From the cell containing the given text, extract its center point as [X, Y] coordinate. 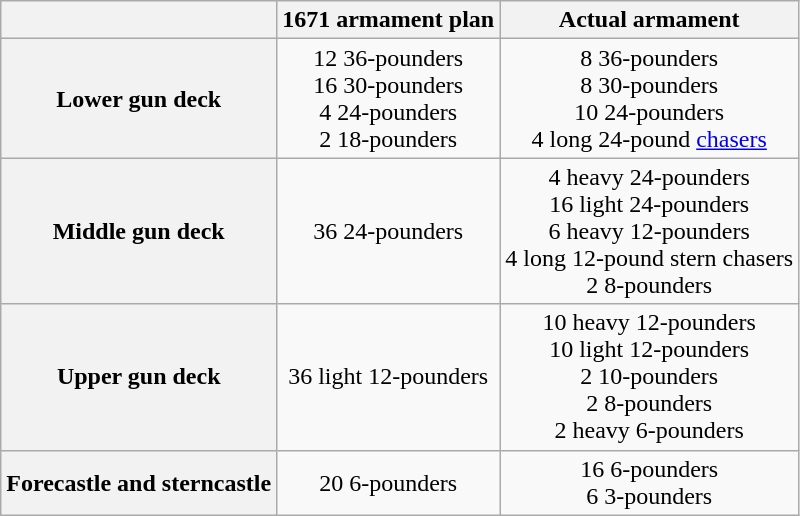
1671 armament plan [388, 20]
Lower gun deck [139, 98]
Upper gun deck [139, 377]
Actual armament [650, 20]
10 heavy 12-pounders10 light 12-pounders2 10-pounders2 8-pounders2 heavy 6-pounders [650, 377]
4 heavy 24-pounders16 light 24-pounders6 heavy 12-pounders4 long 12-pound stern chasers2 8-pounders [650, 231]
Middle gun deck [139, 231]
16 6-pounders 6 3-pounders [650, 482]
8 36-pounders8 30-pounders10 24-pounders4 long 24-pound chasers [650, 98]
12 36-pounders16 30-pounders4 24-pounders2 18-pounders [388, 98]
20 6-pounders [388, 482]
Forecastle and sterncastle [139, 482]
36 24-pounders [388, 231]
36 light 12-pounders [388, 377]
